From the cell containing the given text, extract its center point as [x, y] coordinate. 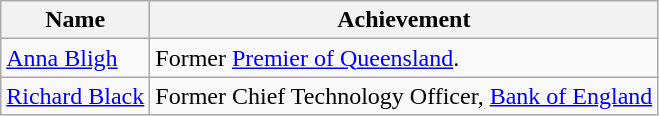
Name [76, 20]
Former Premier of Queensland. [404, 58]
Achievement [404, 20]
Former Chief Technology Officer, Bank of England [404, 96]
Richard Black [76, 96]
Anna Bligh [76, 58]
